Locate the cell with the specified text and output its [x, y] center coordinate. 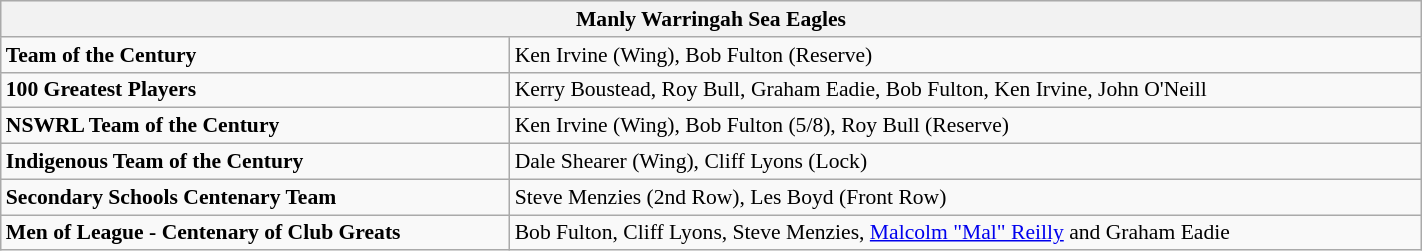
Manly Warringah Sea Eagles [711, 19]
Ken Irvine (Wing), Bob Fulton (5/8), Roy Bull (Reserve) [966, 126]
Ken Irvine (Wing), Bob Fulton (Reserve) [966, 55]
Secondary Schools Centenary Team [256, 197]
Dale Shearer (Wing), Cliff Lyons (Lock) [966, 162]
Team of the Century [256, 55]
Steve Menzies (2nd Row), Les Boyd (Front Row) [966, 197]
Men of League - Centenary of Club Greats [256, 233]
Indigenous Team of the Century [256, 162]
Bob Fulton, Cliff Lyons, Steve Menzies, Malcolm "Mal" Reilly and Graham Eadie [966, 233]
Kerry Boustead, Roy Bull, Graham Eadie, Bob Fulton, Ken Irvine, John O'Neill [966, 90]
100 Greatest Players [256, 90]
NSWRL Team of the Century [256, 126]
